Scan for the cell matching the given text and deliver its (x, y) coordinate at center. 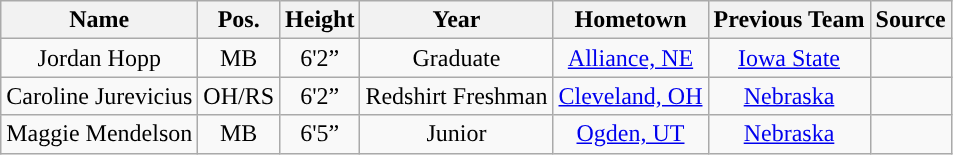
6'5” (320, 134)
Iowa State (789, 58)
Name (100, 20)
Year (456, 20)
Ogden, UT (630, 134)
Junior (456, 134)
Redshirt Freshman (456, 96)
Graduate (456, 58)
Caroline Jurevicius (100, 96)
OH/RS (239, 96)
Alliance, NE (630, 58)
Jordan Hopp (100, 58)
Source (910, 20)
Hometown (630, 20)
Pos. (239, 20)
Maggie Mendelson (100, 134)
Cleveland, OH (630, 96)
Height (320, 20)
Previous Team (789, 20)
